Locate the cell with the specified text and output its (X, Y) center coordinate. 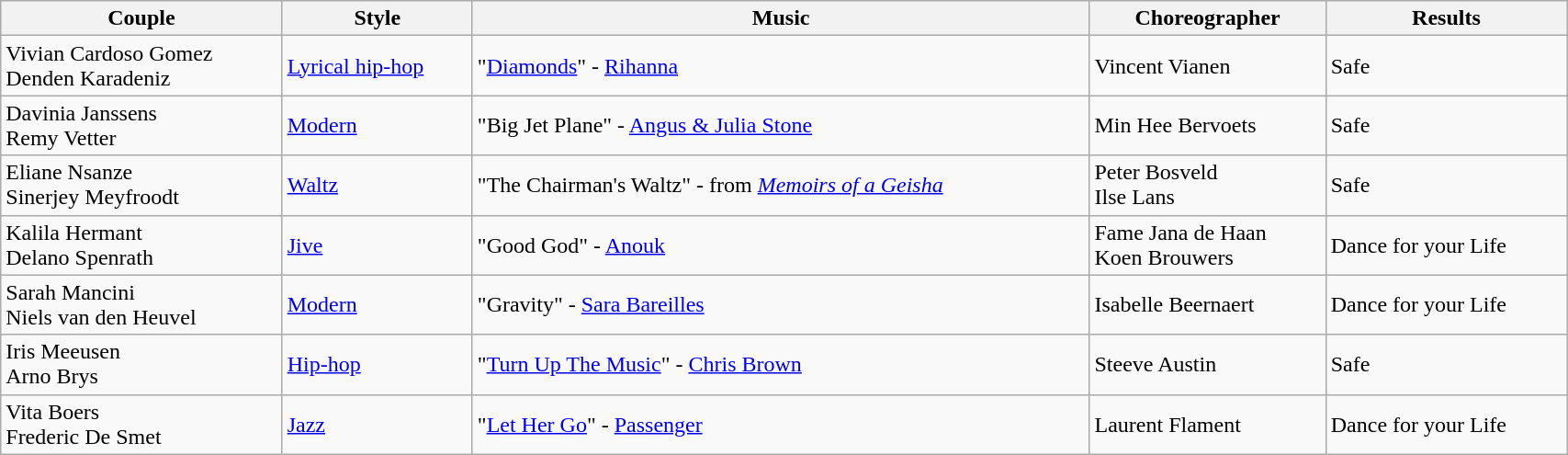
Vivian Cardoso Gomez Denden Karadeniz (141, 66)
Steeve Austin (1207, 364)
Jive (377, 245)
Peter Bosveld Ilse Lans (1207, 186)
Style (377, 18)
Choreographer (1207, 18)
"Gravity" - Sara Bareilles (781, 305)
Davinia Janssens Remy Vetter (141, 125)
Hip-hop (377, 364)
Min Hee Bervoets (1207, 125)
Results (1446, 18)
Lyrical hip-hop (377, 66)
Eliane Nsanze Sinerjey Meyfroodt (141, 186)
Kalila Hermant Delano Spenrath (141, 245)
"Big Jet Plane" - Angus & Julia Stone (781, 125)
Jazz (377, 425)
Couple (141, 18)
Isabelle Beernaert (1207, 305)
Fame Jana de Haan Koen Brouwers (1207, 245)
Vita Boers Frederic De Smet (141, 425)
"Diamonds" - Rihanna (781, 66)
Laurent Flament (1207, 425)
"Let Her Go" - Passenger (781, 425)
Sarah Mancini Niels van den Heuvel (141, 305)
"Good God" - Anouk (781, 245)
"Turn Up The Music" - Chris Brown (781, 364)
Iris Meeusen Arno Brys (141, 364)
Vincent Vianen (1207, 66)
Waltz (377, 186)
"The Chairman's Waltz" - from Memoirs of a Geisha (781, 186)
Music (781, 18)
